From the cell containing the given text, extract its center point as [X, Y] coordinate. 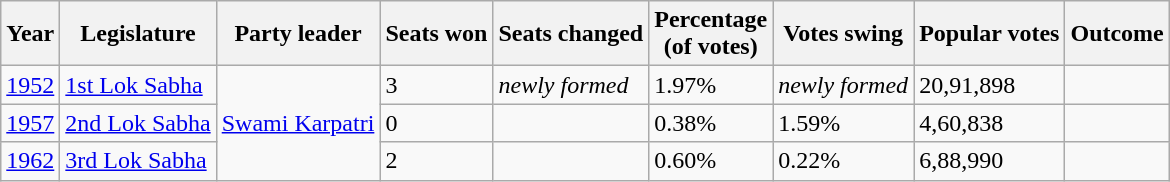
Seats changed [571, 34]
Party leader [298, 34]
1.59% [844, 123]
Popular votes [990, 34]
2 [436, 161]
Percentage(of votes) [711, 34]
1952 [30, 85]
Seats won [436, 34]
20,91,898 [990, 85]
2nd Lok Sabha [138, 123]
Year [30, 34]
1.97% [711, 85]
3 [436, 85]
0.38% [711, 123]
4,60,838 [990, 123]
Votes swing [844, 34]
Legislature [138, 34]
Swami Karpatri [298, 123]
0.60% [711, 161]
3rd Lok Sabha [138, 161]
Outcome [1117, 34]
0.22% [844, 161]
6,88,990 [990, 161]
0 [436, 123]
1st Lok Sabha [138, 85]
1962 [30, 161]
1957 [30, 123]
